Search for the cell housing the specified text and yield its (x, y) center coordinate. 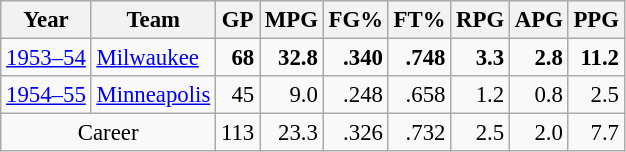
Minneapolis (153, 95)
0.8 (538, 95)
1.2 (480, 95)
Team (153, 20)
45 (238, 95)
11.2 (596, 58)
MPG (292, 20)
Career (108, 133)
APG (538, 20)
GP (238, 20)
FG% (356, 20)
.748 (420, 58)
7.7 (596, 133)
.340 (356, 58)
3.3 (480, 58)
32.8 (292, 58)
1953–54 (46, 58)
.658 (420, 95)
23.3 (292, 133)
Milwaukee (153, 58)
.732 (420, 133)
1954–55 (46, 95)
9.0 (292, 95)
113 (238, 133)
.248 (356, 95)
.326 (356, 133)
PPG (596, 20)
2.0 (538, 133)
68 (238, 58)
2.8 (538, 58)
FT% (420, 20)
RPG (480, 20)
Year (46, 20)
